Identify which cell holds the provided text, then report its [X, Y] central coordinate. 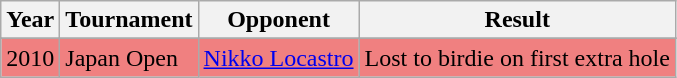
Lost to birdie on first extra hole [517, 58]
Japan Open [129, 58]
Result [517, 20]
Nikko Locastro [278, 58]
2010 [30, 58]
Tournament [129, 20]
Year [30, 20]
Opponent [278, 20]
